Locate the cell with the specified text and output its [x, y] center coordinate. 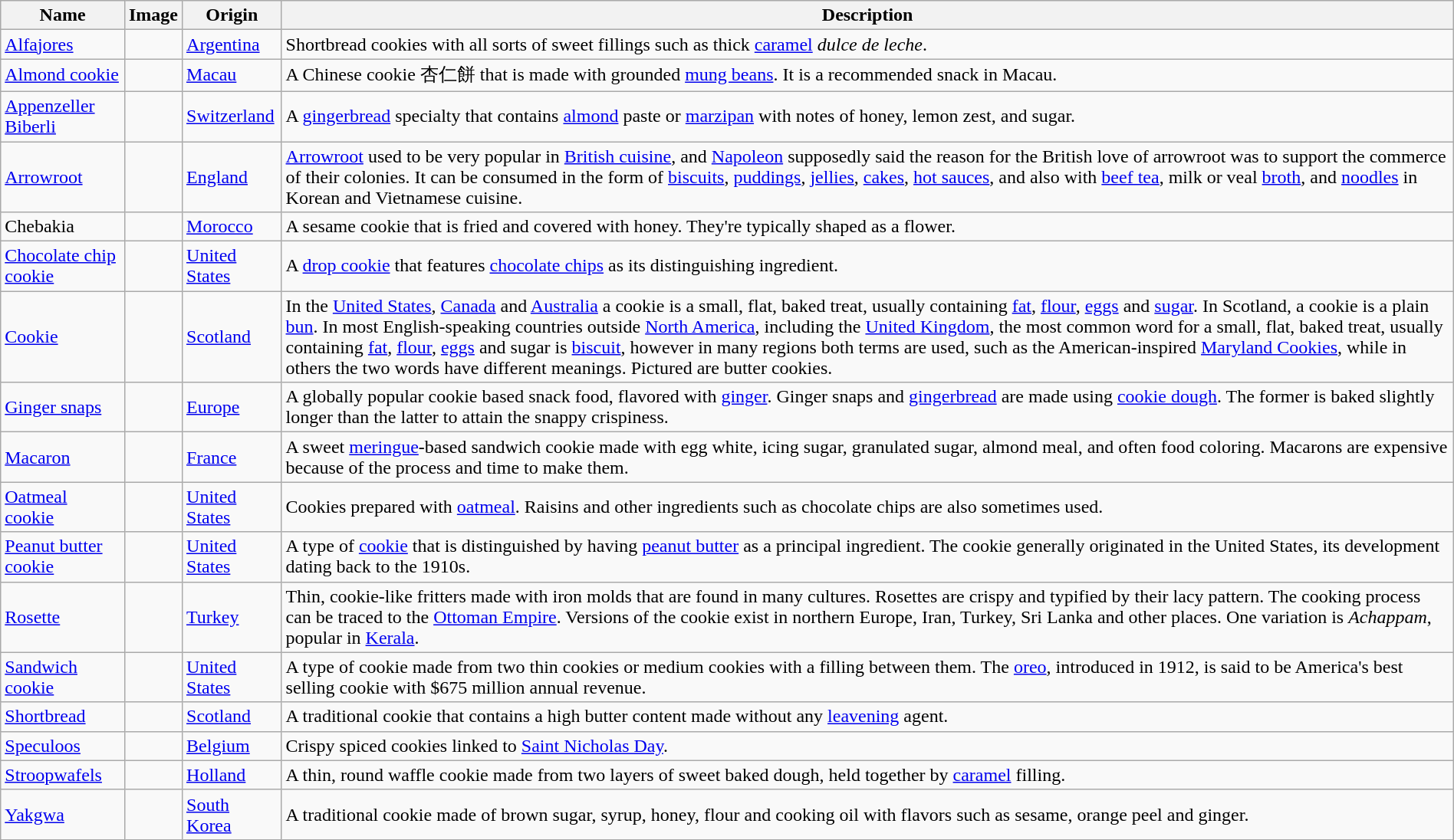
Appenzeller Biberli [63, 116]
A Chinese cookie 杏仁餅 that is made with grounded mung beans. It is a recommended snack in Macau. [867, 75]
Europe [232, 408]
Turkey [232, 617]
England [232, 176]
France [232, 457]
Rosette [63, 617]
Morocco [232, 227]
Chebakia [63, 227]
Yakgwa [63, 814]
Image [153, 15]
A drop cookie that features chocolate chips as its distinguishing ingredient. [867, 267]
Belgium [232, 746]
Switzerland [232, 116]
Speculoos [63, 746]
Ginger snaps [63, 408]
Cookie [63, 337]
Macaron [63, 457]
Almond cookie [63, 75]
Argentina [232, 44]
Shortbread [63, 717]
Arrowroot [63, 176]
Chocolate chip cookie [63, 267]
Name [63, 15]
Crispy spiced cookies linked to Saint Nicholas Day. [867, 746]
Sandwich cookie [63, 678]
Oatmeal cookie [63, 507]
South Korea [232, 814]
A sesame cookie that is fried and covered with honey. They're typically shaped as a flower. [867, 227]
A traditional cookie made of brown sugar, syrup, honey, flour and cooking oil with flavors such as sesame, orange peel and ginger. [867, 814]
A gingerbread specialty that contains almond paste or marzipan with notes of honey, lemon zest, and sugar. [867, 116]
Alfajores [63, 44]
Macau [232, 75]
Stroopwafels [63, 775]
Shortbread cookies with all sorts of sweet fillings such as thick caramel dulce de leche. [867, 44]
A thin, round waffle cookie made from two layers of sweet baked dough, held together by caramel filling. [867, 775]
A traditional cookie that contains a high butter content made without any leavening agent. [867, 717]
Peanut butter cookie [63, 556]
Origin [232, 15]
Holland [232, 775]
Description [867, 15]
Cookies prepared with oatmeal. Raisins and other ingredients such as chocolate chips are also sometimes used. [867, 507]
